Extract the [x, y] coordinate from the center of the cell holding the provided text.  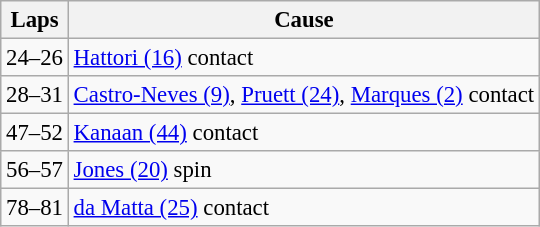
Hattori (16) contact [304, 58]
78–81 [35, 208]
Jones (20) spin [304, 170]
Cause [304, 20]
56–57 [35, 170]
47–52 [35, 133]
Kanaan (44) contact [304, 133]
da Matta (25) contact [304, 208]
Laps [35, 20]
Castro-Neves (9), Pruett (24), Marques (2) contact [304, 95]
28–31 [35, 95]
24–26 [35, 58]
